Search for the cell housing the specified text and yield its (X, Y) center coordinate. 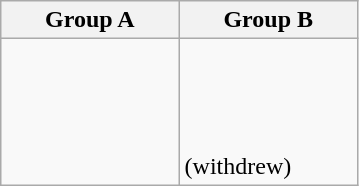
Group A (90, 20)
(withdrew) (268, 112)
Group B (268, 20)
